Output the (x, y) coordinate of the center of the cell containing the given text.  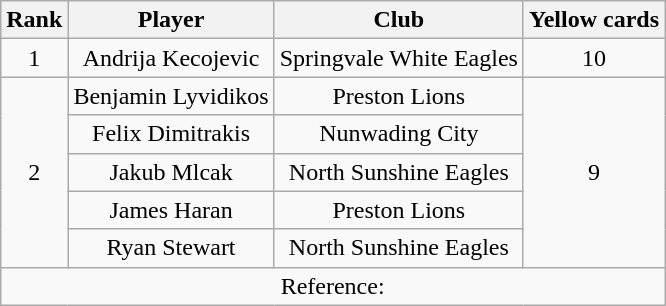
Rank (34, 20)
Club (398, 20)
Andrija Kecojevic (171, 58)
James Haran (171, 210)
Yellow cards (594, 20)
10 (594, 58)
Reference: (333, 286)
9 (594, 172)
2 (34, 172)
Felix Dimitrakis (171, 134)
Player (171, 20)
Springvale White Eagles (398, 58)
1 (34, 58)
Nunwading City (398, 134)
Benjamin Lyvidikos (171, 96)
Jakub Mlcak (171, 172)
Ryan Stewart (171, 248)
